Capture the cell that displays the provided text and extract its [x, y] central coordinate. 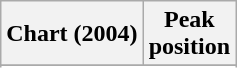
Peakposition [189, 34]
Chart (2004) [72, 34]
